For the text-containing cell, return its midpoint in [X, Y] coordinate format. 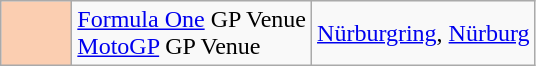
Nürburgring, Nürburg [424, 34]
Formula One GP VenueMotoGP GP Venue [192, 34]
